Provide the [X, Y] coordinate of the cell's center where the given text is located.  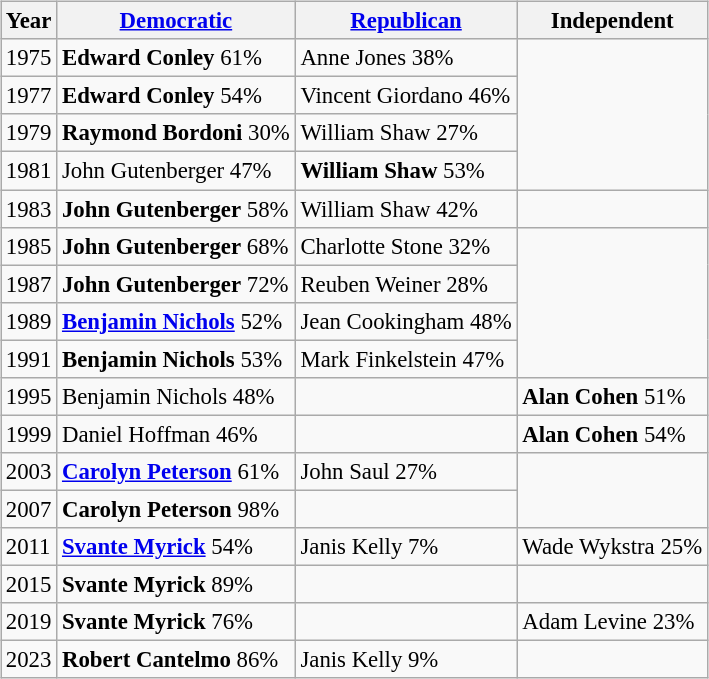
1991 [28, 359]
Democratic [176, 21]
Svante Myrick 54% [176, 547]
1977 [28, 96]
John Gutenberger 72% [176, 284]
Jean Cookingham 48% [406, 321]
Alan Cohen 54% [612, 434]
Wade Wykstra 25% [612, 547]
Janis Kelly 7% [406, 547]
1975 [28, 58]
John Gutenberger 47% [176, 171]
John Saul 27% [406, 472]
Republican [406, 21]
2023 [28, 660]
John Gutenberger 58% [176, 209]
1983 [28, 209]
Robert Cantelmo 86% [176, 660]
2019 [28, 622]
2007 [28, 509]
Reuben Weiner 28% [406, 284]
Year [28, 21]
Benjamin Nichols 52% [176, 321]
1981 [28, 171]
William Shaw 53% [406, 171]
Janis Kelly 9% [406, 660]
William Shaw 27% [406, 133]
2011 [28, 547]
Edward Conley 54% [176, 96]
Svante Myrick 89% [176, 584]
Svante Myrick 76% [176, 622]
Adam Levine 23% [612, 622]
John Gutenberger 68% [176, 246]
1999 [28, 434]
1979 [28, 133]
Independent [612, 21]
Raymond Bordoni 30% [176, 133]
2003 [28, 472]
1985 [28, 246]
2015 [28, 584]
Charlotte Stone 32% [406, 246]
Benjamin Nichols 48% [176, 396]
Carolyn Peterson 98% [176, 509]
1987 [28, 284]
1995 [28, 396]
William Shaw 42% [406, 209]
Carolyn Peterson 61% [176, 472]
Benjamin Nichols 53% [176, 359]
Alan Cohen 51% [612, 396]
Anne Jones 38% [406, 58]
Mark Finkelstein 47% [406, 359]
Daniel Hoffman 46% [176, 434]
Edward Conley 61% [176, 58]
1989 [28, 321]
Vincent Giordano 46% [406, 96]
